Pinpoint the cell where the given text exists, returning its (x, y) midpoint coordinate. 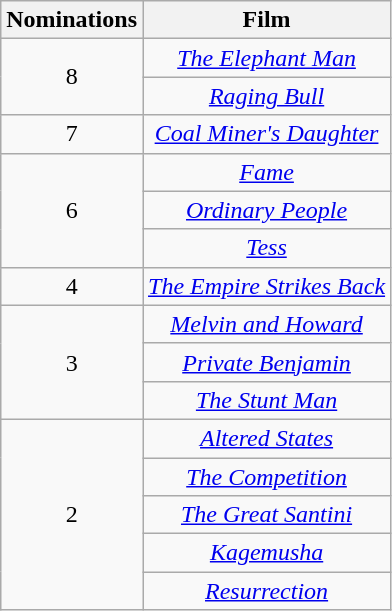
The Competition (266, 477)
4 (72, 286)
Fame (266, 172)
2 (72, 514)
3 (72, 362)
7 (72, 134)
Coal Miner's Daughter (266, 134)
6 (72, 210)
Film (266, 20)
Resurrection (266, 591)
Private Benjamin (266, 362)
The Great Santini (266, 515)
The Empire Strikes Back (266, 286)
Raging Bull (266, 96)
Ordinary People (266, 210)
The Elephant Man (266, 58)
Tess (266, 248)
Nominations (72, 20)
8 (72, 77)
Kagemusha (266, 553)
The Stunt Man (266, 400)
Melvin and Howard (266, 324)
Altered States (266, 438)
